Search for the cell housing the specified text and yield its (X, Y) center coordinate. 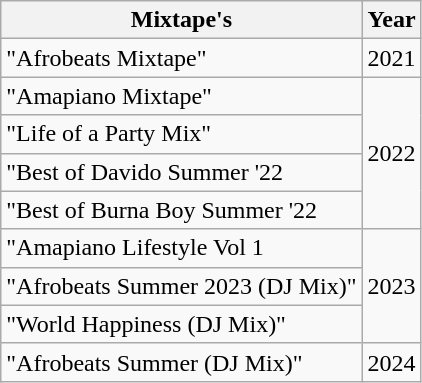
"Best of Davido Summer '22 (182, 172)
2023 (392, 286)
2024 (392, 362)
"Life of a Party Mix" (182, 134)
"Amapiano Lifestyle Vol 1 (182, 248)
2022 (392, 153)
"Afrobeats Summer 2023 (DJ Mix)" (182, 286)
"Afrobeats Summer (DJ Mix)" (182, 362)
Mixtape's (182, 20)
2021 (392, 58)
Year (392, 20)
"Best of Burna Boy Summer '22 (182, 210)
"Afrobeats Mixtape" (182, 58)
"World Happiness (DJ Mix)" (182, 324)
"Amapiano Mixtape" (182, 96)
